Locate the cell with the specified text and output its [x, y] center coordinate. 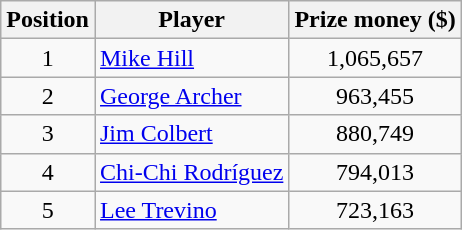
Lee Trevino [191, 210]
Prize money ($) [375, 20]
Position [48, 20]
2 [48, 96]
880,749 [375, 134]
5 [48, 210]
963,455 [375, 96]
Chi-Chi Rodríguez [191, 172]
723,163 [375, 210]
Player [191, 20]
1 [48, 58]
Mike Hill [191, 58]
4 [48, 172]
George Archer [191, 96]
3 [48, 134]
1,065,657 [375, 58]
Jim Colbert [191, 134]
794,013 [375, 172]
